Output the (X, Y) coordinate of the center of the cell containing the given text.  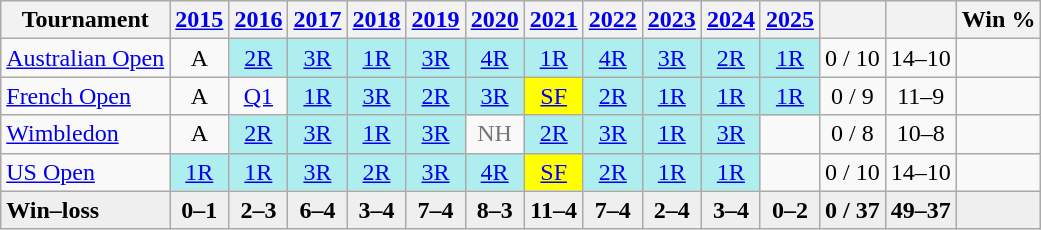
US Open (86, 172)
2025 (790, 20)
Win–loss (86, 210)
NH (494, 134)
Q1 (258, 96)
2019 (436, 20)
0–1 (200, 210)
2017 (318, 20)
2020 (494, 20)
2–3 (258, 210)
0 / 8 (852, 134)
2023 (672, 20)
8–3 (494, 210)
11–4 (554, 210)
0 / 9 (852, 96)
2–4 (672, 210)
2024 (730, 20)
Australian Open (86, 58)
10–8 (920, 134)
Tournament (86, 20)
French Open (86, 96)
11–9 (920, 96)
0–2 (790, 210)
Win % (998, 20)
2018 (376, 20)
Wimbledon (86, 134)
2015 (200, 20)
2022 (612, 20)
6–4 (318, 210)
2021 (554, 20)
49–37 (920, 210)
2016 (258, 20)
0 / 37 (852, 210)
